Return (X, Y) of the center of cell containing provided text 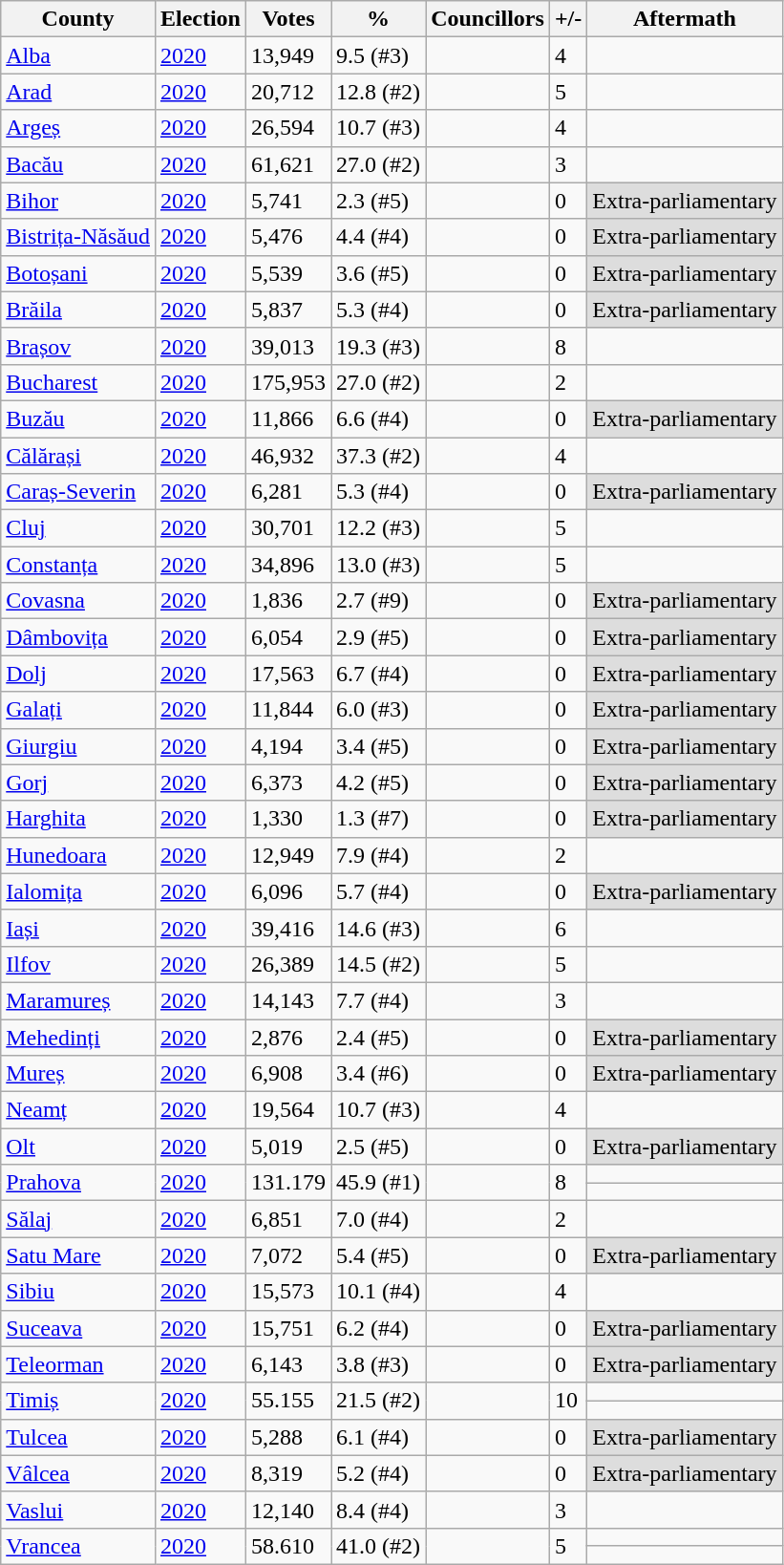
5.7 (#4) (378, 891)
Iași (78, 928)
4.4 (#4) (378, 237)
Galați (78, 710)
1,836 (288, 601)
Satu Mare (78, 1255)
Mehedinți (78, 1037)
11,866 (288, 418)
Hunedoara (78, 855)
4.2 (#5) (378, 782)
2.9 (#5) (378, 637)
7.7 (#4) (378, 1000)
Vâlcea (78, 1473)
Aftermath (685, 19)
20,712 (288, 92)
5,288 (288, 1437)
17,563 (288, 674)
7.9 (#4) (378, 855)
55.155 (288, 1401)
5,019 (288, 1147)
12,949 (288, 855)
5.2 (#4) (378, 1473)
14.5 (#2) (378, 964)
46,932 (288, 456)
1,330 (288, 819)
Harghita (78, 819)
26,389 (288, 964)
Constanța (78, 565)
19.3 (#3) (378, 346)
Călărași (78, 456)
6,054 (288, 637)
Botoșani (78, 273)
15,751 (288, 1328)
Dolj (78, 674)
6.0 (#3) (378, 710)
Bucharest (78, 382)
6.6 (#4) (378, 418)
3.6 (#5) (378, 273)
Caraș-Severin (78, 492)
Ialomița (78, 891)
2,876 (288, 1037)
Sibiu (78, 1292)
37.3 (#2) (378, 456)
21.5 (#2) (378, 1401)
12.2 (#3) (378, 528)
9.5 (#3) (378, 55)
8,319 (288, 1473)
Timiș (78, 1401)
Argeș (78, 128)
Gorj (78, 782)
6.2 (#4) (378, 1328)
2.3 (#5) (378, 201)
Vaslui (78, 1510)
Mureș (78, 1074)
Giurgiu (78, 746)
58.610 (288, 1546)
Arad (78, 92)
15,573 (288, 1292)
6,096 (288, 891)
6,908 (288, 1074)
Bacău (78, 164)
7,072 (288, 1255)
6.7 (#4) (378, 674)
6.1 (#4) (378, 1437)
Votes (288, 19)
30,701 (288, 528)
Councillors (488, 19)
+/- (567, 19)
6,143 (288, 1364)
10 (567, 1401)
Alba (78, 55)
39,013 (288, 346)
% (378, 19)
Vrancea (78, 1546)
Bistrița-Năsăud (78, 237)
5.4 (#5) (378, 1255)
6,851 (288, 1219)
41.0 (#2) (378, 1546)
11,844 (288, 710)
Buzău (78, 418)
Dâmbovița (78, 637)
Neamț (78, 1110)
12,140 (288, 1510)
Suceava (78, 1328)
5,539 (288, 273)
14.6 (#3) (378, 928)
2.5 (#5) (378, 1147)
39,416 (288, 928)
Maramureș (78, 1000)
45.9 (#1) (378, 1183)
26,594 (288, 128)
Brașov (78, 346)
3.8 (#3) (378, 1364)
13.0 (#3) (378, 565)
34,896 (288, 565)
1.3 (#7) (378, 819)
6 (567, 928)
Teleorman (78, 1364)
61,621 (288, 164)
3.4 (#6) (378, 1074)
5,476 (288, 237)
8.4 (#4) (378, 1510)
Brăila (78, 310)
Bihor (78, 201)
3.4 (#5) (378, 746)
131.179 (288, 1183)
175,953 (288, 382)
Tulcea (78, 1437)
13,949 (288, 55)
4,194 (288, 746)
6,281 (288, 492)
19,564 (288, 1110)
6,373 (288, 782)
14,143 (288, 1000)
Cluj (78, 528)
Covasna (78, 601)
Olt (78, 1147)
Election (201, 19)
Ilfov (78, 964)
5,741 (288, 201)
5,837 (288, 310)
2.4 (#5) (378, 1037)
Sălaj (78, 1219)
10.1 (#4) (378, 1292)
12.8 (#2) (378, 92)
County (78, 19)
Prahova (78, 1183)
2.7 (#9) (378, 601)
7.0 (#4) (378, 1219)
